Extract the [x, y] coordinate from the center of the cell holding the provided text.  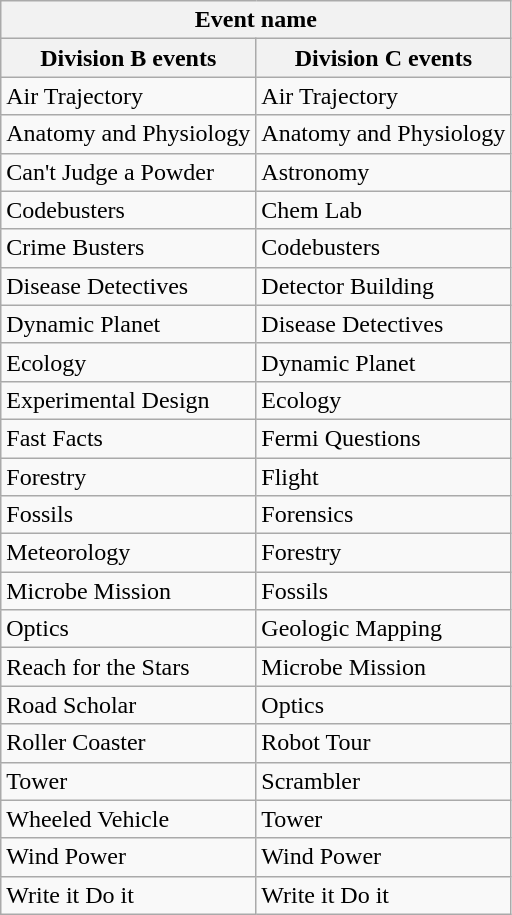
Division B events [128, 58]
Division C events [384, 58]
Forensics [384, 515]
Crime Busters [128, 248]
Flight [384, 477]
Detector Building [384, 286]
Can't Judge a Powder [128, 172]
Fast Facts [128, 438]
Road Scholar [128, 705]
Wheeled Vehicle [128, 819]
Event name [256, 20]
Robot Tour [384, 743]
Astronomy [384, 172]
Fermi Questions [384, 438]
Meteorology [128, 553]
Reach for the Stars [128, 667]
Scrambler [384, 781]
Chem Lab [384, 210]
Experimental Design [128, 400]
Roller Coaster [128, 743]
Geologic Mapping [384, 629]
